Determine the [x, y] coordinate at the center of the cell enclosing the given text.  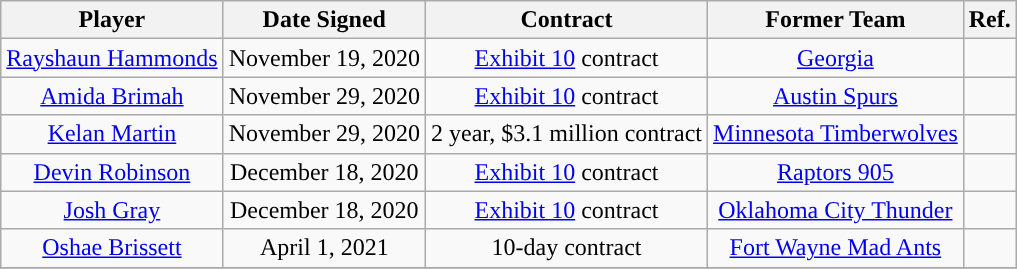
Minnesota Timberwolves [836, 134]
Rayshaun Hammonds [112, 58]
Oshae Brissett [112, 248]
Former Team [836, 20]
Contract [566, 20]
2 year, $3.1 million contract [566, 134]
Devin Robinson [112, 172]
Austin Spurs [836, 96]
Kelan Martin [112, 134]
Player [112, 20]
Amida Brimah [112, 96]
November 19, 2020 [324, 58]
Raptors 905 [836, 172]
Date Signed [324, 20]
Oklahoma City Thunder [836, 210]
Fort Wayne Mad Ants [836, 248]
10-day contract [566, 248]
April 1, 2021 [324, 248]
Georgia [836, 58]
Ref. [990, 20]
Josh Gray [112, 210]
